Return the [X, Y] coordinate for the center point of the cell that contains the specified text.  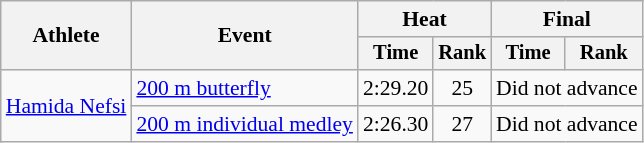
Hamida Nefsi [66, 106]
Athlete [66, 36]
2:26.30 [396, 124]
200 m butterfly [244, 88]
200 m individual medley [244, 124]
Heat [424, 19]
25 [462, 88]
2:29.20 [396, 88]
27 [462, 124]
Final [567, 19]
Event [244, 36]
